Search for the cell housing the specified text and yield its (x, y) center coordinate. 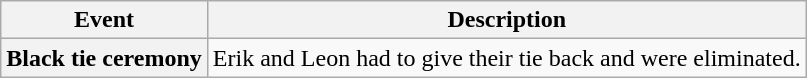
Event (104, 20)
Erik and Leon had to give their tie back and were eliminated. (506, 58)
Description (506, 20)
Black tie ceremony (104, 58)
